Pinpoint the cell where the given text exists, returning its [X, Y] midpoint coordinate. 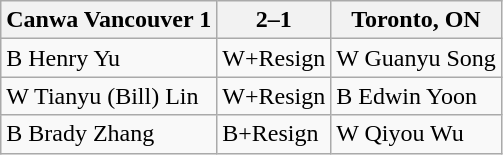
B+Resign [274, 134]
Canwa Vancouver 1 [109, 20]
Toronto, ON [416, 20]
B Brady Zhang [109, 134]
B Henry Yu [109, 58]
2–1 [274, 20]
B Edwin Yoon [416, 96]
W Guanyu Song [416, 58]
W Qiyou Wu [416, 134]
W Tianyu (Bill) Lin [109, 96]
